Provide the (x, y) coordinate of the cell's center where the given text is located.  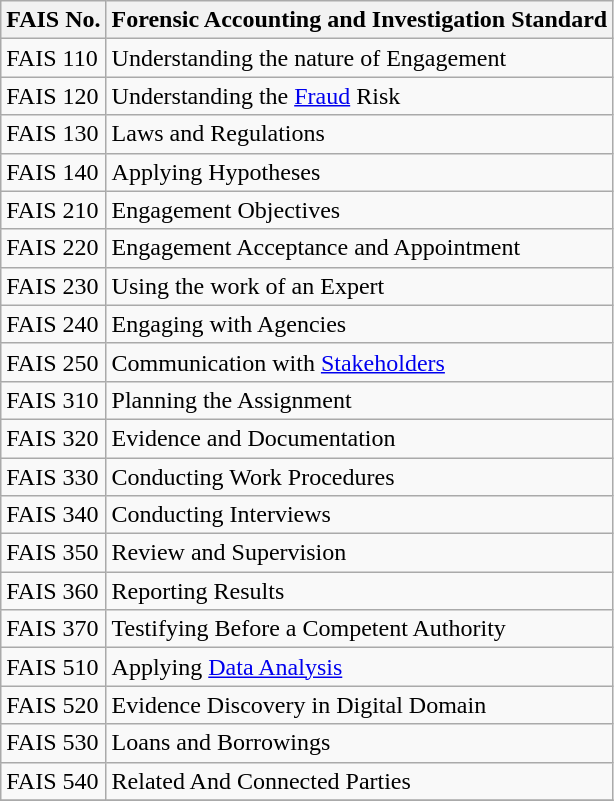
Reporting Results (360, 591)
Using the work of an Expert (360, 286)
Laws and Regulations (360, 134)
Evidence and Documentation (360, 438)
Related And Connected Parties (360, 781)
Applying Data Analysis (360, 667)
FAIS 330 (54, 477)
Evidence Discovery in Digital Domain (360, 705)
FAIS 210 (54, 210)
Testifying Before a Competent Authority (360, 629)
FAIS 310 (54, 400)
FAIS 130 (54, 134)
Review and Supervision (360, 553)
FAIS 520 (54, 705)
Applying Hypotheses (360, 172)
FAIS 360 (54, 591)
FAIS 220 (54, 248)
Planning the Assignment (360, 400)
FAIS 120 (54, 96)
Understanding the Fraud Risk (360, 96)
FAIS No. (54, 20)
FAIS 370 (54, 629)
Engagement Objectives (360, 210)
FAIS 110 (54, 58)
FAIS 540 (54, 781)
Conducting Interviews (360, 515)
FAIS 350 (54, 553)
Loans and Borrowings (360, 743)
FAIS 240 (54, 324)
Engagement Acceptance and Appointment (360, 248)
FAIS 530 (54, 743)
FAIS 320 (54, 438)
Forensic Accounting and Investigation Standard (360, 20)
Communication with Stakeholders (360, 362)
FAIS 140 (54, 172)
FAIS 340 (54, 515)
Understanding the nature of Engagement (360, 58)
FAIS 250 (54, 362)
Conducting Work Procedures (360, 477)
FAIS 510 (54, 667)
Engaging with Agencies (360, 324)
FAIS 230 (54, 286)
